Search for the cell housing the specified text and yield its (X, Y) center coordinate. 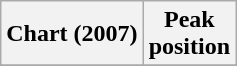
Chart (2007) (72, 34)
Peak position (189, 34)
